For the text-containing cell, return its midpoint in (X, Y) coordinate format. 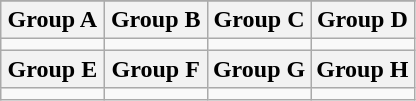
Group H (362, 69)
Group G (258, 69)
Group F (156, 69)
Group E (52, 69)
Group B (156, 20)
Group D (362, 20)
Group A (52, 20)
Group C (258, 20)
